From the cell containing the given text, extract its center point as (X, Y) coordinate. 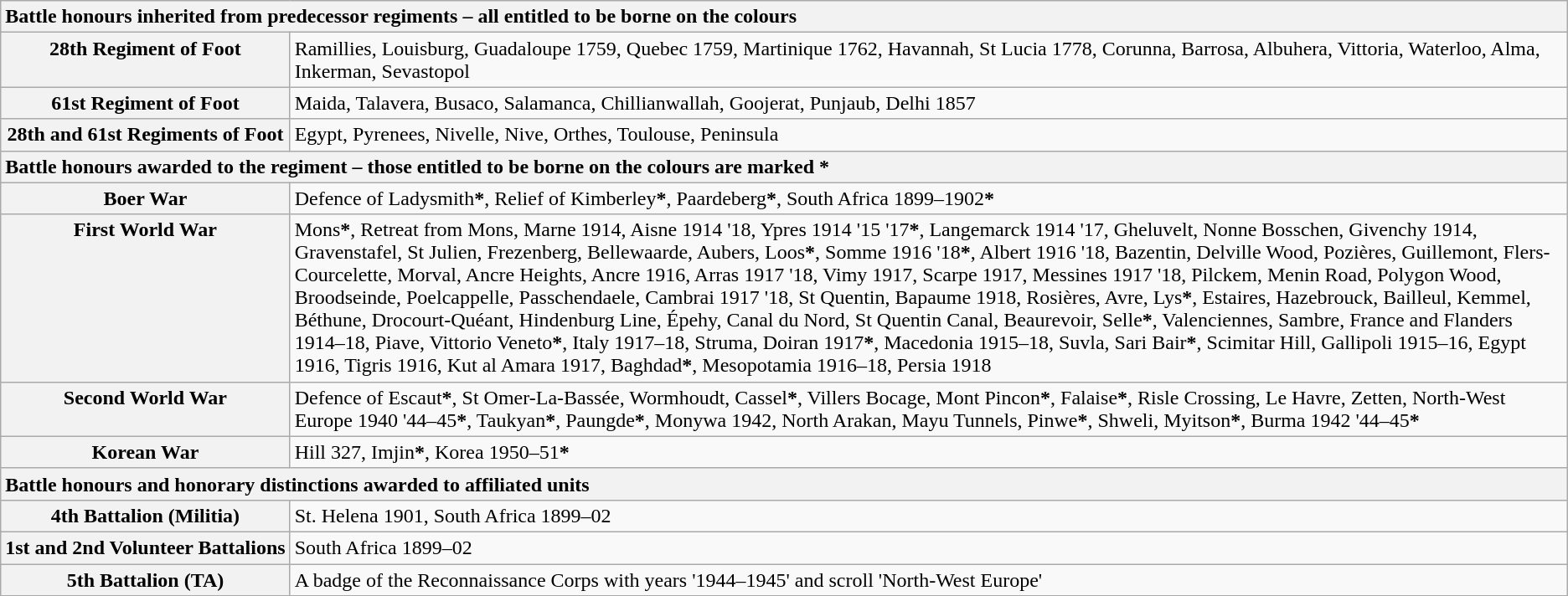
Battle honours inherited from predecessor regiments – all entitled to be borne on the colours (784, 17)
1st and 2nd Volunteer Battalions (146, 547)
Boer War (146, 198)
28th Regiment of Foot (146, 60)
5th Battalion (TA) (146, 580)
First World War (146, 298)
A badge of the Reconnaissance Corps with years '1944–1945' and scroll 'North-West Europe' (928, 580)
Battle honours and honorary distinctions awarded to affiliated units (784, 484)
St. Helena 1901, South Africa 1899–02 (928, 516)
61st Regiment of Foot (146, 103)
Egypt, Pyrenees, Nivelle, Nive, Orthes, Toulouse, Peninsula (928, 135)
Defence of Ladysmith*, Relief of Kimberley*, Paardeberg*, South Africa 1899–1902* (928, 198)
Battle honours awarded to the regiment – those entitled to be borne on the colours are marked * (784, 167)
28th and 61st Regiments of Foot (146, 135)
4th Battalion (Militia) (146, 516)
Second World War (146, 408)
Korean War (146, 452)
South Africa 1899–02 (928, 547)
Hill 327, Imjin*, Korea 1950–51* (928, 452)
Maida, Talavera, Busaco, Salamanca, Chillianwallah, Goojerat, Punjaub, Delhi 1857 (928, 103)
